Return the [x, y] coordinate for the center point of the cell that contains the specified text.  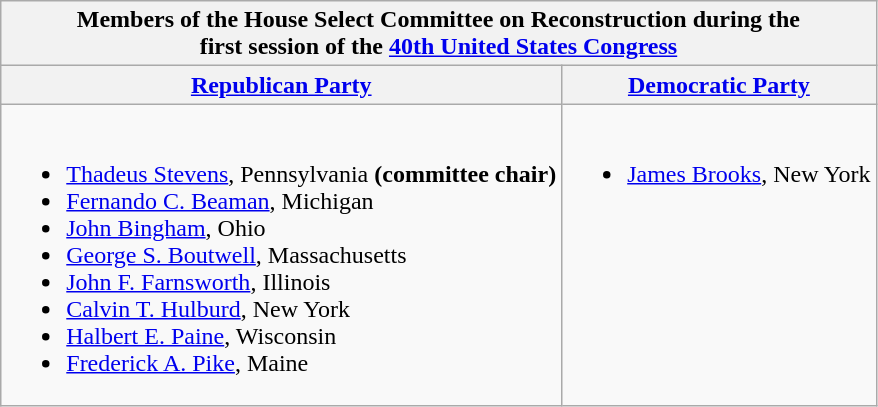
James Brooks, New York [719, 255]
Members of the House Select Committee on Reconstruction during thefirst session of the 40th United States Congress [438, 34]
Democratic Party [719, 85]
Republican Party [282, 85]
